Detect which cell encompasses the target text, then output its (X, Y) center coordinate. 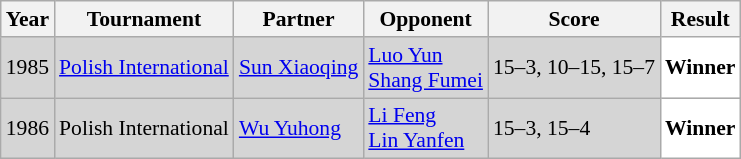
Result (700, 19)
Score (574, 19)
15–3, 10–15, 15–7 (574, 68)
Sun Xiaoqing (298, 68)
1986 (28, 128)
Li Feng Lin Yanfen (426, 128)
Luo Yun Shang Fumei (426, 68)
Tournament (144, 19)
Partner (298, 19)
Wu Yuhong (298, 128)
Year (28, 19)
Opponent (426, 19)
15–3, 15–4 (574, 128)
1985 (28, 68)
